Find where the given text appears and provide that cell's center as [x, y] coordinate. 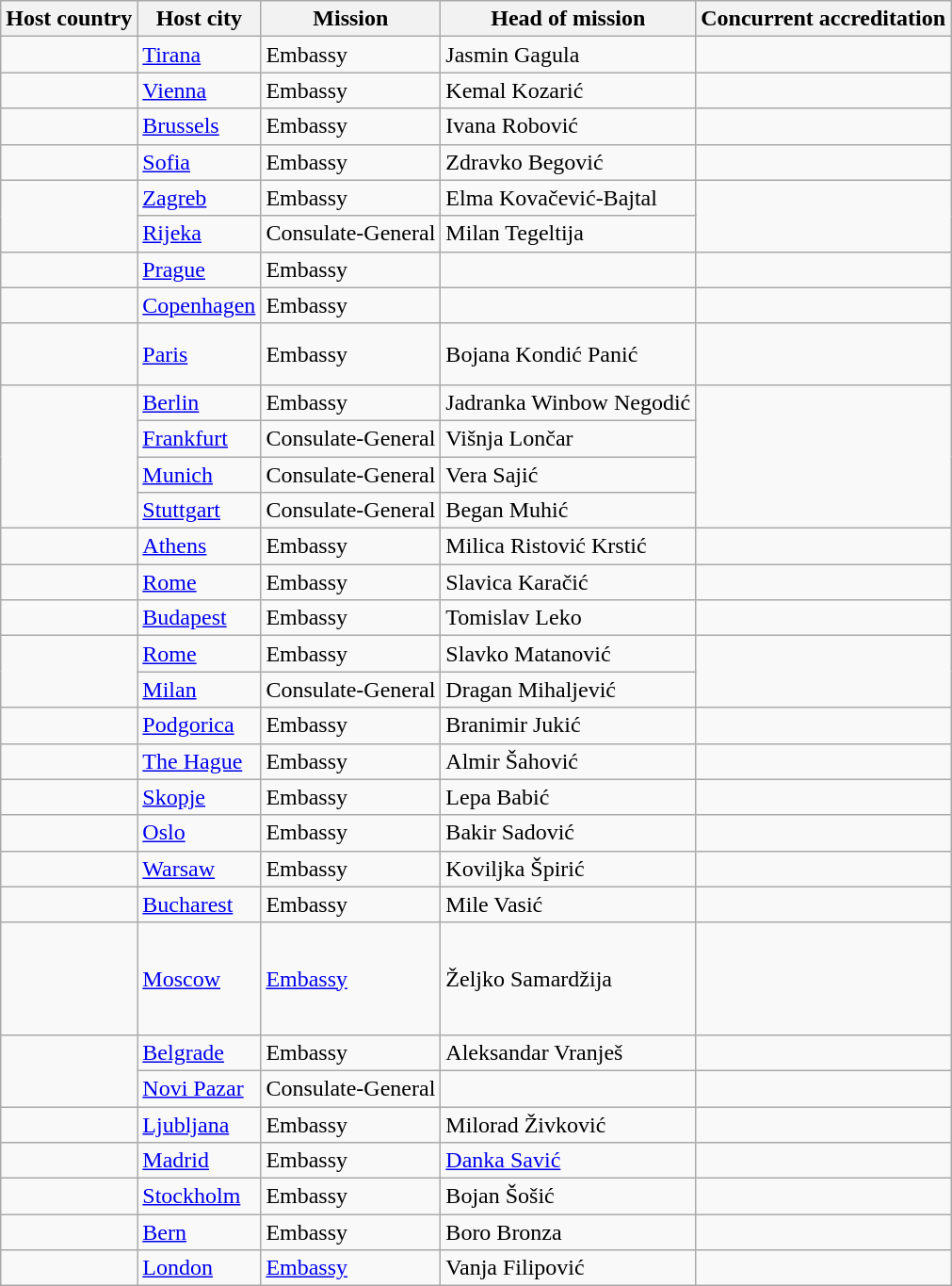
Rijeka [200, 234]
Vienna [200, 90]
Munich [200, 474]
Kemal Kozarić [569, 90]
Moscow [200, 978]
Ivana Robović [569, 126]
Lepa Babić [569, 797]
Began Muhić [569, 511]
Tomislav Leko [569, 618]
Jasmin Gagula [569, 55]
Vanja Filipović [569, 1268]
Bern [200, 1232]
Skopje [200, 797]
Bucharest [200, 904]
Copenhagen [200, 305]
Concurrent accreditation [823, 19]
Branimir Jukić [569, 725]
Frankfurt [200, 438]
Milan [200, 690]
Bojana Kondić Panić [569, 354]
Mile Vasić [569, 904]
Boro Bronza [569, 1232]
Danka Savić [569, 1161]
Almir Šahović [569, 761]
Budapest [200, 618]
Koviljka Špirić [569, 869]
Mission [350, 19]
Prague [200, 269]
Vera Sajić [569, 474]
Željko Samardžija [569, 978]
Brussels [200, 126]
Madrid [200, 1161]
Jadranka Winbow Negodić [569, 402]
Oslo [200, 833]
Stockholm [200, 1196]
Milorad Živković [569, 1124]
Slavica Karačić [569, 582]
Elma Kovačević-Bajtal [569, 198]
Athens [200, 546]
Novi Pazar [200, 1088]
Host country [70, 19]
Bojan Šošić [569, 1196]
Sofia [200, 162]
Višnja Lončar [569, 438]
Ljubljana [200, 1124]
Bakir Sadović [569, 833]
Slavko Matanović [569, 654]
Warsaw [200, 869]
Paris [200, 354]
Zagreb [200, 198]
The Hague [200, 761]
London [200, 1268]
Milan Tegeltija [569, 234]
Head of mission [569, 19]
Stuttgart [200, 511]
Dragan Mihaljević [569, 690]
Host city [200, 19]
Milica Ristović Krstić [569, 546]
Zdravko Begović [569, 162]
Podgorica [200, 725]
Berlin [200, 402]
Belgrade [200, 1052]
Tirana [200, 55]
Aleksandar Vranješ [569, 1052]
